Return the [X, Y] coordinate for the center point of the cell that contains the specified text.  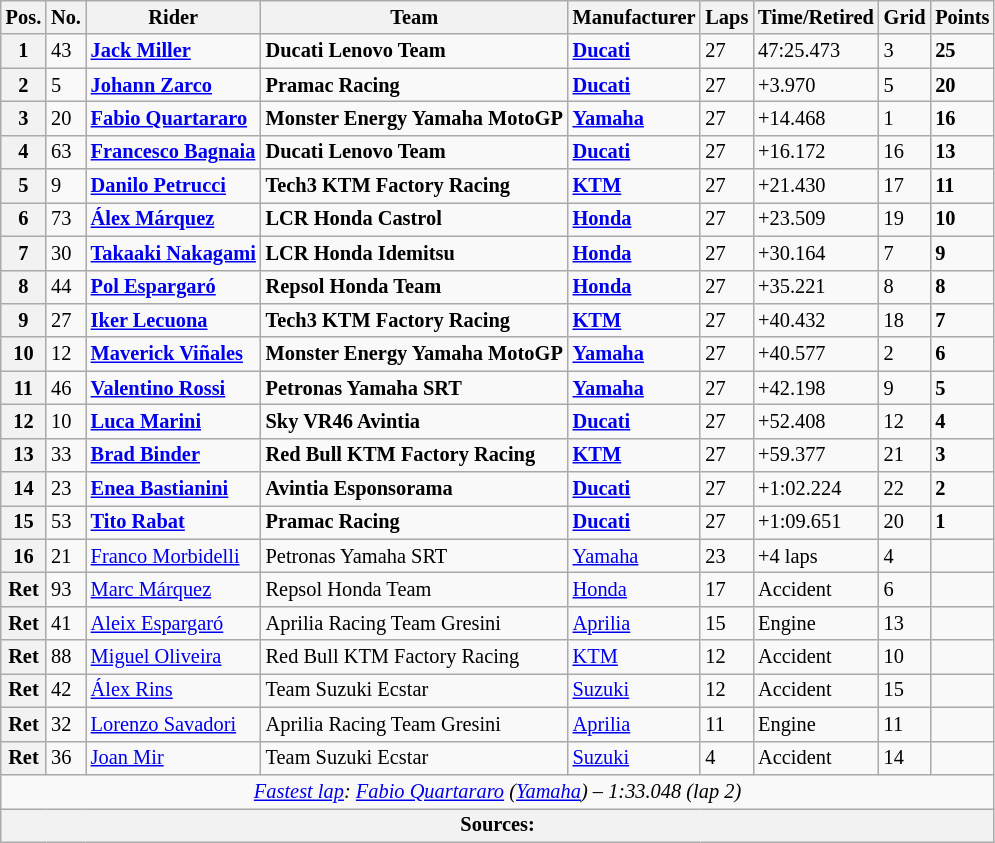
Miguel Oliveira [174, 657]
44 [66, 287]
36 [66, 758]
Fastest lap: Fabio Quartararo (Yamaha) – 1:33.048 (lap 2) [498, 791]
Álex Márquez [174, 219]
Aleix Espargaró [174, 623]
+1:02.224 [816, 489]
LCR Honda Castrol [414, 219]
Brad Binder [174, 455]
+14.468 [816, 118]
Franco Morbidelli [174, 556]
Francesco Bagnaia [174, 152]
+35.221 [816, 287]
+21.430 [816, 186]
+4 laps [816, 556]
Grid [905, 17]
33 [66, 455]
+30.164 [816, 253]
Álex Rins [174, 690]
Valentino Rossi [174, 388]
+1:09.651 [816, 522]
88 [66, 657]
+52.408 [816, 421]
30 [66, 253]
32 [66, 724]
Time/Retired [816, 17]
+40.577 [816, 354]
Points [962, 17]
Luca Marini [174, 421]
46 [66, 388]
25 [962, 51]
63 [66, 152]
Laps [726, 17]
Iker Lecuona [174, 320]
73 [66, 219]
Manufacturer [634, 17]
42 [66, 690]
Johann Zarco [174, 85]
47:25.473 [816, 51]
+42.198 [816, 388]
Team [414, 17]
43 [66, 51]
Sources: [498, 825]
+23.509 [816, 219]
Pos. [24, 17]
Marc Márquez [174, 589]
+16.172 [816, 152]
Enea Bastianini [174, 489]
LCR Honda Idemitsu [414, 253]
Lorenzo Savadori [174, 724]
Jack Miller [174, 51]
22 [905, 489]
41 [66, 623]
53 [66, 522]
No. [66, 17]
+3.970 [816, 85]
Maverick Viñales [174, 354]
Fabio Quartararo [174, 118]
Danilo Petrucci [174, 186]
Joan Mir [174, 758]
+40.432 [816, 320]
Avintia Esponsorama [414, 489]
19 [905, 219]
93 [66, 589]
Tito Rabat [174, 522]
Rider [174, 17]
Pol Espargaró [174, 287]
Sky VR46 Avintia [414, 421]
+59.377 [816, 455]
Takaaki Nakagami [174, 253]
18 [905, 320]
